Provide the [X, Y] coordinate of the cell's center where the given text is located.  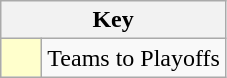
Teams to Playoffs [134, 58]
Key [114, 20]
